Search for the cell housing the specified text and yield its [X, Y] center coordinate. 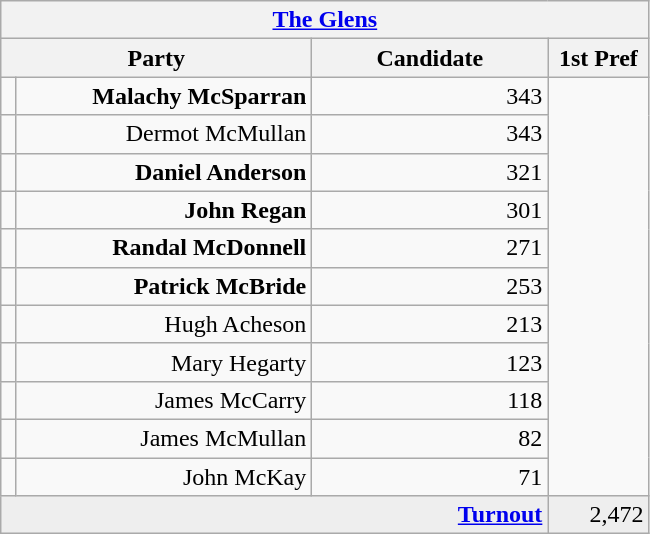
Patrick McBride [164, 286]
The Glens [325, 20]
Mary Hegarty [164, 362]
321 [430, 172]
Daniel Anderson [164, 172]
118 [430, 400]
Candidate [430, 58]
1st Pref [598, 58]
Hugh Acheson [164, 324]
253 [430, 286]
James McCarry [164, 400]
Dermot McMullan [164, 134]
Randal McDonnell [164, 248]
213 [430, 324]
123 [430, 362]
2,472 [598, 515]
John McKay [164, 477]
Party [156, 58]
James McMullan [164, 438]
John Regan [164, 210]
82 [430, 438]
Turnout [274, 515]
Malachy McSparran [164, 96]
71 [430, 477]
301 [430, 210]
271 [430, 248]
